Extract the [x, y] coordinate from the center of the cell holding the provided text.  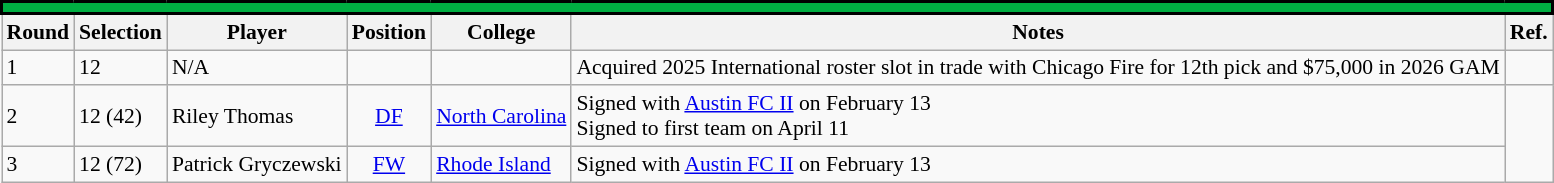
College [501, 32]
12 (72) [120, 165]
North Carolina [501, 116]
Riley Thomas [257, 116]
3 [38, 165]
DF [389, 116]
Notes [1038, 32]
12 (42) [120, 116]
FW [389, 165]
Signed with Austin FC II on February 13Signed to first team on April 11 [1038, 116]
Selection [120, 32]
12 [120, 68]
Signed with Austin FC II on February 13 [1038, 165]
Rhode Island [501, 165]
Ref. [1529, 32]
Player [257, 32]
Round [38, 32]
Acquired 2025 International roster slot in trade with Chicago Fire for 12th pick and $75,000 in 2026 GAM [1038, 68]
N/A [257, 68]
Patrick Gryczewski [257, 165]
2 [38, 116]
1 [38, 68]
Position [389, 32]
